Find where the given text appears and provide that cell's center as (x, y) coordinate. 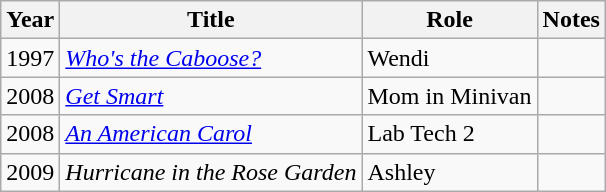
Title (211, 20)
Role (450, 20)
Mom in Minivan (450, 96)
Wendi (450, 58)
Notes (571, 20)
Hurricane in the Rose Garden (211, 172)
Year (30, 20)
1997 (30, 58)
Who's the Caboose? (211, 58)
Ashley (450, 172)
Get Smart (211, 96)
Lab Tech 2 (450, 134)
An American Carol (211, 134)
2009 (30, 172)
